Return the [x, y] coordinate for the center point of the cell that contains the specified text.  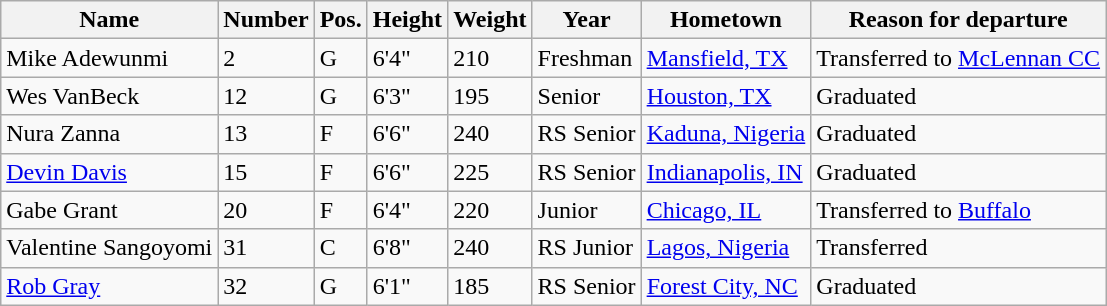
Gabe Grant [110, 210]
Wes VanBeck [110, 96]
32 [266, 286]
Kaduna, Nigeria [726, 134]
Mike Adewunmi [110, 58]
Chicago, IL [726, 210]
225 [490, 172]
Senior [586, 96]
31 [266, 248]
Number [266, 20]
185 [490, 286]
Lagos, Nigeria [726, 248]
15 [266, 172]
Hometown [726, 20]
Forest City, NC [726, 286]
Nura Zanna [110, 134]
Indianapolis, IN [726, 172]
Mansfield, TX [726, 58]
Freshman [586, 58]
Junior [586, 210]
6'8" [407, 248]
2 [266, 58]
Houston, TX [726, 96]
Transferred to McLennan CC [958, 58]
6'1" [407, 286]
20 [266, 210]
Valentine Sangoyomi [110, 248]
195 [490, 96]
C [340, 248]
Name [110, 20]
13 [266, 134]
Devin Davis [110, 172]
6'3" [407, 96]
Transferred [958, 248]
RS Junior [586, 248]
Rob Gray [110, 286]
210 [490, 58]
Reason for departure [958, 20]
Year [586, 20]
12 [266, 96]
220 [490, 210]
Transferred to Buffalo [958, 210]
Pos. [340, 20]
Weight [490, 20]
Height [407, 20]
